Return (X, Y) of the center of cell containing provided text 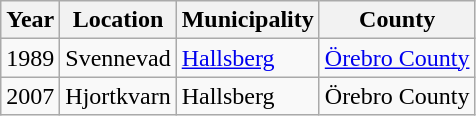
1989 (30, 58)
Hjortkvarn (118, 96)
Municipality (248, 20)
2007 (30, 96)
Svennevad (118, 58)
Location (118, 20)
County (397, 20)
Year (30, 20)
